Identify which cell holds the provided text, then report its (x, y) central coordinate. 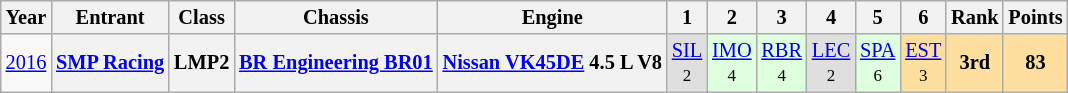
SPA6 (878, 63)
SMP Racing (110, 63)
1 (687, 17)
Class (202, 17)
3 (781, 17)
Points (1035, 17)
83 (1035, 63)
Nissan VK45DE 4.5 L V8 (552, 63)
2016 (26, 63)
6 (923, 17)
RBR4 (781, 63)
LEC2 (831, 63)
SIL2 (687, 63)
EST3 (923, 63)
Entrant (110, 17)
Rank (974, 17)
Chassis (336, 17)
2 (732, 17)
3rd (974, 63)
Year (26, 17)
IMO4 (732, 63)
Engine (552, 17)
4 (831, 17)
5 (878, 17)
BR Engineering BR01 (336, 63)
LMP2 (202, 63)
